Scan for the cell matching the given text and deliver its [x, y] coordinate at center. 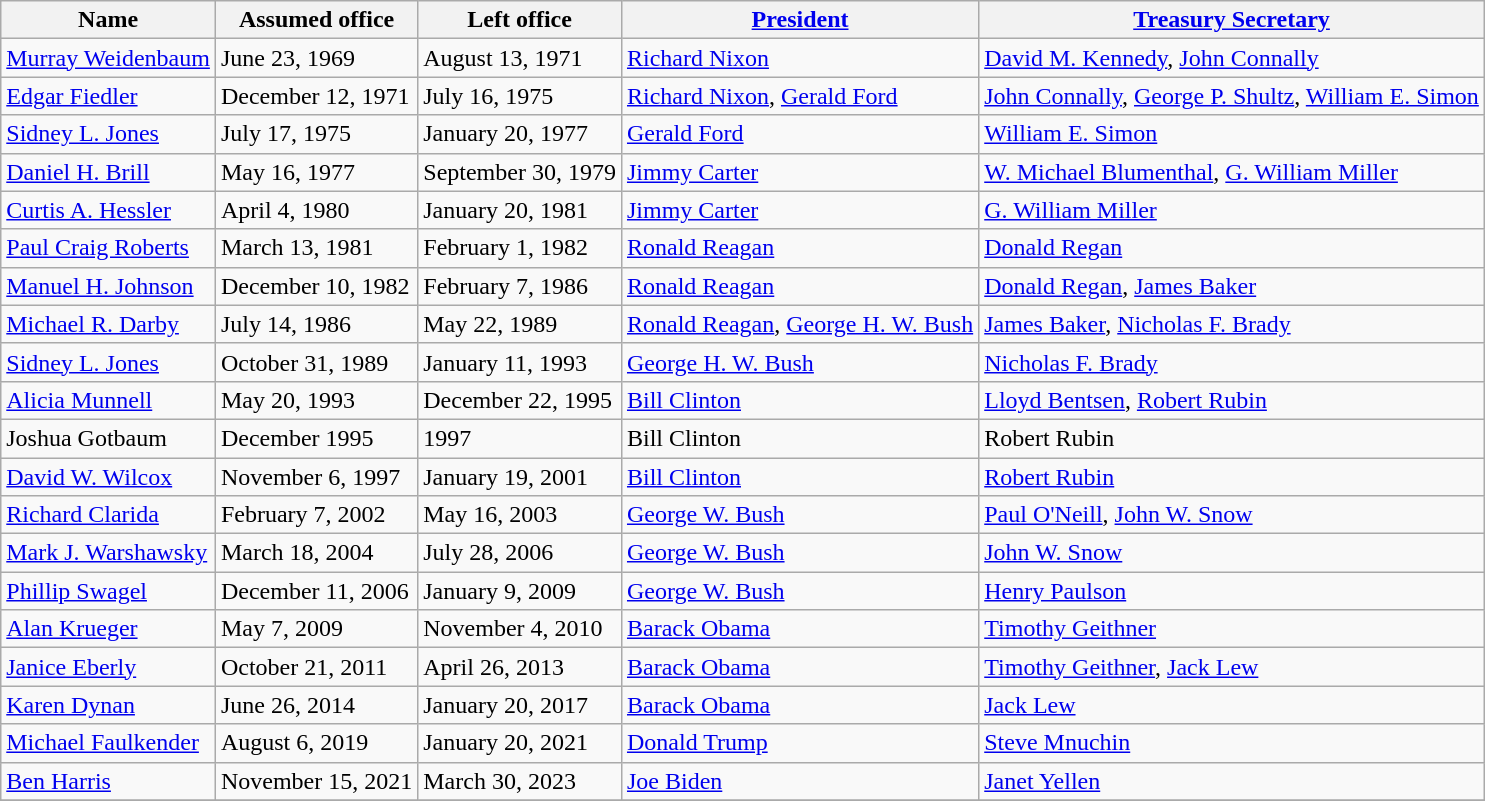
Jack Lew [1232, 705]
Edgar Fiedler [108, 96]
January 20, 2021 [520, 743]
Ben Harris [108, 781]
John Connally, George P. Shultz, William E. Simon [1232, 96]
March 18, 2004 [316, 553]
President [800, 20]
Paul Craig Roberts [108, 248]
Steve Mnuchin [1232, 743]
April 26, 2013 [520, 667]
December 11, 2006 [316, 591]
August 13, 1971 [520, 58]
Timothy Geithner, Jack Lew [1232, 667]
February 7, 1986 [520, 286]
December 10, 1982 [316, 286]
Gerald Ford [800, 134]
Richard Nixon [800, 58]
Joshua Gotbaum [108, 438]
February 1, 1982 [520, 248]
Richard Nixon, Gerald Ford [800, 96]
January 11, 1993 [520, 362]
March 30, 2023 [520, 781]
Janice Eberly [108, 667]
November 6, 1997 [316, 477]
January 20, 1977 [520, 134]
Henry Paulson [1232, 591]
Donald Trump [800, 743]
Curtis A. Hessler [108, 210]
June 26, 2014 [316, 705]
October 31, 1989 [316, 362]
November 4, 2010 [520, 629]
Ronald Reagan, George H. W. Bush [800, 324]
Nicholas F. Brady [1232, 362]
July 14, 1986 [316, 324]
May 7, 2009 [316, 629]
May 16, 2003 [520, 515]
W. Michael Blumenthal, G. William Miller [1232, 172]
G. William Miller [1232, 210]
August 6, 2019 [316, 743]
February 7, 2002 [316, 515]
Timothy Geithner [1232, 629]
Richard Clarida [108, 515]
Karen Dynan [108, 705]
Assumed office [316, 20]
July 17, 1975 [316, 134]
Donald Regan [1232, 248]
July 16, 1975 [520, 96]
November 15, 2021 [316, 781]
May 22, 1989 [520, 324]
James Baker, Nicholas F. Brady [1232, 324]
Michael Faulkender [108, 743]
October 21, 2011 [316, 667]
Phillip Swagel [108, 591]
Joe Biden [800, 781]
Manuel H. Johnson [108, 286]
January 9, 2009 [520, 591]
Paul O'Neill, John W. Snow [1232, 515]
December 12, 1971 [316, 96]
May 16, 1977 [316, 172]
Mark J. Warshawsky [108, 553]
June 23, 1969 [316, 58]
Donald Regan, James Baker [1232, 286]
Murray Weidenbaum [108, 58]
John W. Snow [1232, 553]
January 20, 1981 [520, 210]
December 1995 [316, 438]
William E. Simon [1232, 134]
Treasury Secretary [1232, 20]
David M. Kennedy, John Connally [1232, 58]
January 20, 2017 [520, 705]
1997 [520, 438]
Lloyd Bentsen, Robert Rubin [1232, 400]
Daniel H. Brill [108, 172]
Alan Krueger [108, 629]
Michael R. Darby [108, 324]
September 30, 1979 [520, 172]
Left office [520, 20]
Alicia Munnell [108, 400]
March 13, 1981 [316, 248]
Janet Yellen [1232, 781]
July 28, 2006 [520, 553]
January 19, 2001 [520, 477]
December 22, 1995 [520, 400]
April 4, 1980 [316, 210]
David W. Wilcox [108, 477]
George H. W. Bush [800, 362]
May 20, 1993 [316, 400]
Name [108, 20]
